Identify which cell holds the provided text, then report its [X, Y] central coordinate. 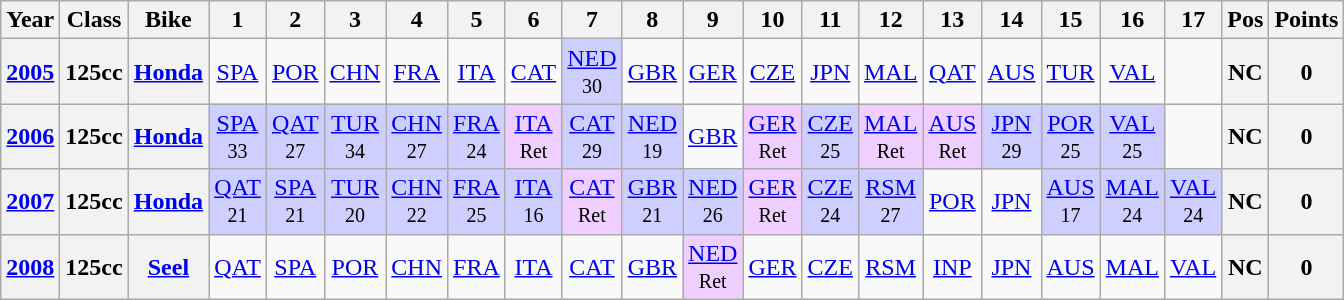
JPN29 [1012, 136]
6 [533, 20]
POR25 [1070, 136]
4 [417, 20]
1 [238, 20]
ITA16 [533, 202]
9 [713, 20]
SPA33 [238, 136]
TUR34 [355, 136]
2008 [30, 266]
3 [355, 20]
AUS17 [1070, 202]
TUR20 [355, 202]
17 [1192, 20]
2007 [30, 202]
AUSRet [952, 136]
QAT21 [238, 202]
Class [94, 20]
MAL24 [1132, 202]
10 [772, 20]
2005 [30, 72]
Pos [1246, 20]
FRA24 [477, 136]
SPA21 [295, 202]
13 [952, 20]
Bike [168, 20]
2006 [30, 136]
Seel [168, 266]
Points [1306, 20]
RSM [890, 266]
TUR [1070, 72]
NED19 [652, 136]
NED30 [592, 72]
INP [952, 266]
12 [890, 20]
CZE24 [830, 202]
NEDRet [713, 266]
11 [830, 20]
MALRet [890, 136]
7 [592, 20]
ITARet [533, 136]
VAL24 [1192, 202]
CAT29 [592, 136]
16 [1132, 20]
Year [30, 20]
GBR21 [652, 202]
RSM27 [890, 202]
CHN27 [417, 136]
CZE25 [830, 136]
QAT27 [295, 136]
14 [1012, 20]
VAL25 [1132, 136]
NED26 [713, 202]
FRA25 [477, 202]
8 [652, 20]
CHN22 [417, 202]
5 [477, 20]
15 [1070, 20]
CATRet [592, 202]
2 [295, 20]
